Capture the cell that displays the provided text and extract its (X, Y) central coordinate. 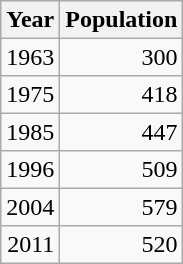
2011 (30, 244)
579 (122, 206)
1996 (30, 170)
1975 (30, 94)
509 (122, 170)
447 (122, 132)
1985 (30, 132)
1963 (30, 56)
Population (122, 20)
418 (122, 94)
520 (122, 244)
300 (122, 56)
Year (30, 20)
2004 (30, 206)
